Identify which cell holds the provided text, then report its [x, y] central coordinate. 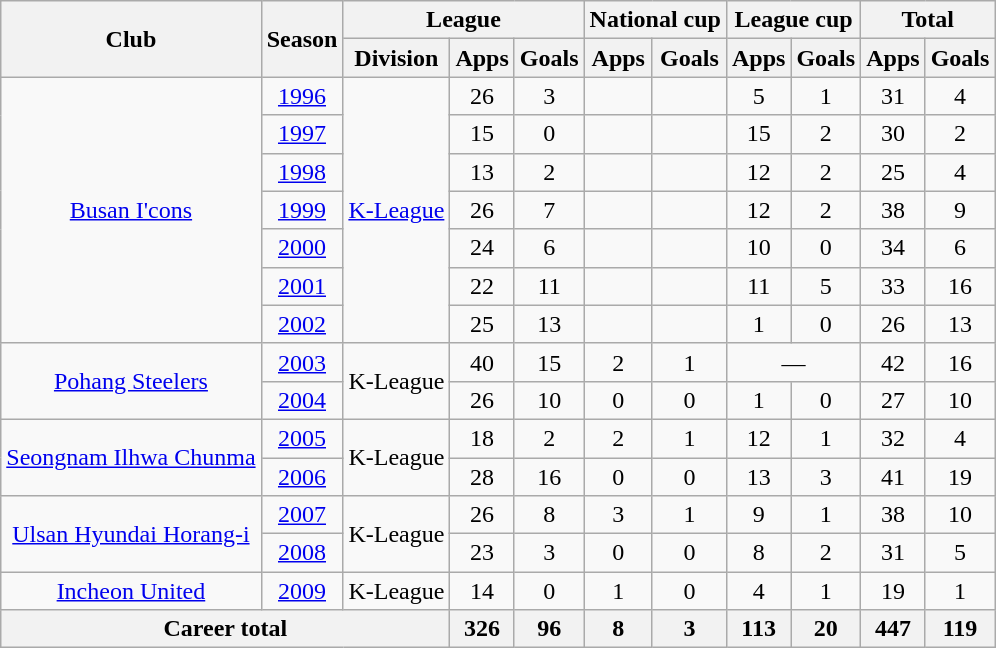
2003 [302, 362]
Busan I'cons [131, 210]
Pohang Steelers [131, 381]
22 [482, 286]
National cup [655, 20]
Division [396, 58]
119 [960, 629]
1999 [302, 210]
14 [482, 591]
326 [482, 629]
Career total [226, 629]
23 [482, 553]
1996 [302, 96]
20 [826, 629]
42 [893, 362]
— [793, 362]
30 [893, 134]
Incheon United [131, 591]
2000 [302, 248]
34 [893, 248]
32 [893, 438]
18 [482, 438]
1997 [302, 134]
33 [893, 286]
41 [893, 477]
2008 [302, 553]
2004 [302, 400]
27 [893, 400]
2005 [302, 438]
96 [549, 629]
Total [928, 20]
League [464, 20]
2006 [302, 477]
24 [482, 248]
2007 [302, 515]
28 [482, 477]
447 [893, 629]
2002 [302, 324]
Club [131, 39]
League cup [793, 20]
Season [302, 39]
2009 [302, 591]
Ulsan Hyundai Horang-i [131, 534]
2001 [302, 286]
1998 [302, 172]
113 [758, 629]
40 [482, 362]
7 [549, 210]
Seongnam Ilhwa Chunma [131, 457]
